Capture the cell that displays the provided text and extract its (X, Y) central coordinate. 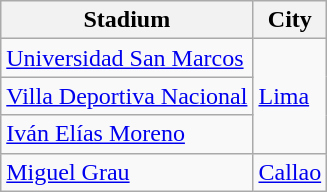
Callao (290, 172)
Miguel Grau (127, 172)
City (290, 20)
Iván Elías Moreno (127, 134)
Stadium (127, 20)
Villa Deportiva Nacional (127, 96)
Lima (290, 96)
Universidad San Marcos (127, 58)
